For the text-containing cell, return its midpoint in [x, y] coordinate format. 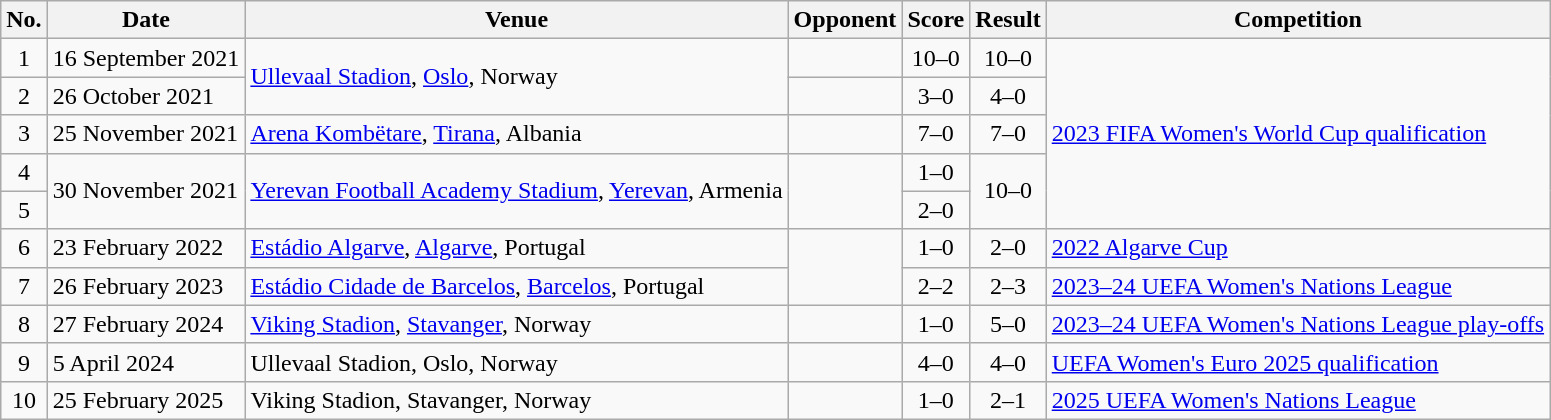
3 [24, 134]
26 October 2021 [146, 96]
26 February 2023 [146, 286]
2–1 [1008, 400]
16 September 2021 [146, 58]
30 November 2021 [146, 191]
Venue [516, 20]
10 [24, 400]
3–0 [936, 96]
9 [24, 362]
5 [24, 210]
2–3 [1008, 286]
2025 UEFA Women's Nations League [1298, 400]
2023–24 UEFA Women's Nations League play-offs [1298, 324]
27 February 2024 [146, 324]
2 [24, 96]
5 April 2024 [146, 362]
1 [24, 58]
4 [24, 172]
Yerevan Football Academy Stadium, Yerevan, Armenia [516, 191]
23 February 2022 [146, 248]
Date [146, 20]
2–2 [936, 286]
7 [24, 286]
Arena Kombëtare, Tirana, Albania [516, 134]
6 [24, 248]
Competition [1298, 20]
UEFA Women's Euro 2025 qualification [1298, 362]
No. [24, 20]
Result [1008, 20]
5–0 [1008, 324]
Estádio Cidade de Barcelos, Barcelos, Portugal [516, 286]
8 [24, 324]
2023 FIFA Women's World Cup qualification [1298, 134]
25 November 2021 [146, 134]
2023–24 UEFA Women's Nations League [1298, 286]
Opponent [845, 20]
25 February 2025 [146, 400]
Score [936, 20]
Estádio Algarve, Algarve, Portugal [516, 248]
2022 Algarve Cup [1298, 248]
